Return the (x, y) coordinate for the center point of the cell that contains the specified text.  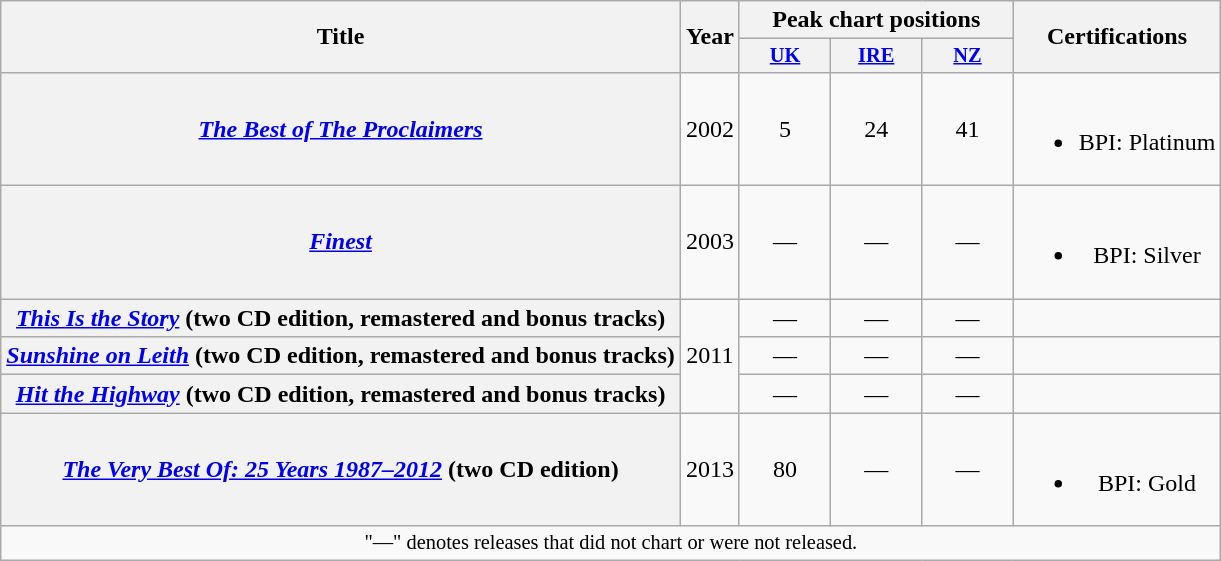
BPI: Gold (1117, 470)
This Is the Story (two CD edition, remastered and bonus tracks) (341, 318)
Title (341, 37)
The Very Best Of: 25 Years 1987–2012 (two CD edition) (341, 470)
Certifications (1117, 37)
Peak chart positions (876, 20)
5 (784, 128)
BPI: Silver (1117, 242)
Finest (341, 242)
41 (968, 128)
NZ (968, 56)
BPI: Platinum (1117, 128)
Hit the Highway (two CD edition, remastered and bonus tracks) (341, 394)
IRE (876, 56)
24 (876, 128)
2011 (710, 356)
80 (784, 470)
Sunshine on Leith (two CD edition, remastered and bonus tracks) (341, 356)
The Best of The Proclaimers (341, 128)
Year (710, 37)
2002 (710, 128)
2013 (710, 470)
UK (784, 56)
2003 (710, 242)
"—" denotes releases that did not chart or were not released. (611, 543)
